Provide the (X, Y) coordinate of the cell's center where the given text is located.  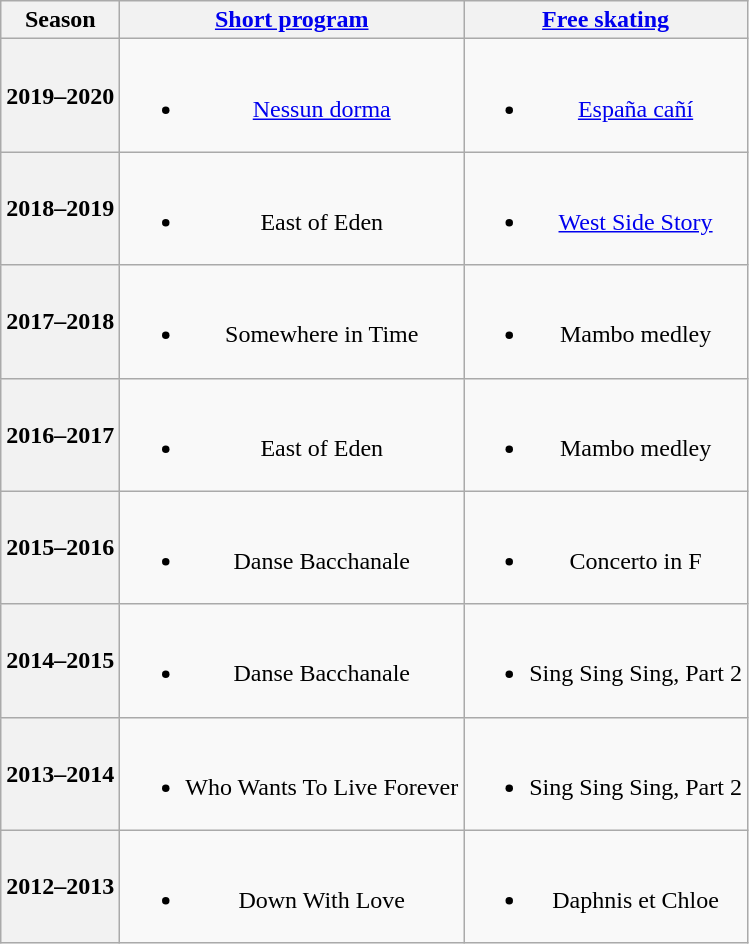
Nessun dorma (292, 96)
West Side Story (606, 208)
2013–2014 (60, 774)
Who Wants To Live Forever (292, 774)
2017–2018 (60, 322)
2018–2019 (60, 208)
2019–2020 (60, 96)
Somewhere in Time (292, 322)
2016–2017 (60, 434)
Season (60, 20)
2014–2015 (60, 660)
Short program (292, 20)
Concerto in F (606, 548)
2012–2013 (60, 886)
Daphnis et Chloe (606, 886)
Down With Love (292, 886)
Free skating (606, 20)
2015–2016 (60, 548)
España cañí (606, 96)
